Search for the cell housing the specified text and yield its [X, Y] center coordinate. 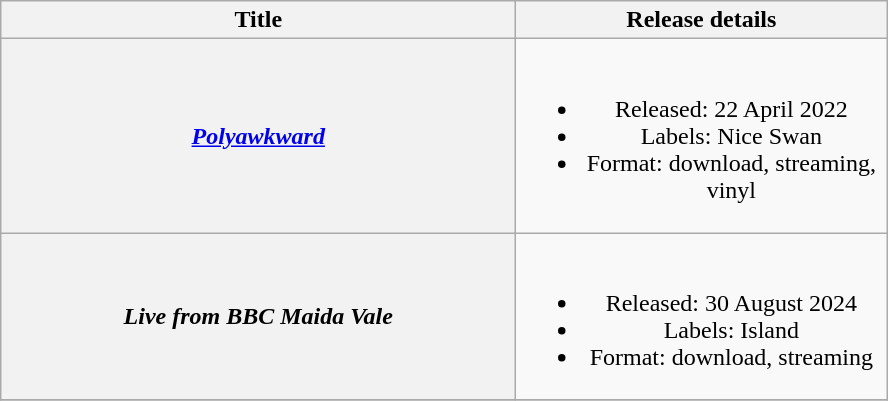
Released: 30 August 2024Labels: IslandFormat: download, streaming [702, 316]
Release details [702, 20]
Live from BBC Maida Vale [258, 316]
Polyawkward [258, 136]
Released: 22 April 2022Labels: Nice SwanFormat: download, streaming, vinyl [702, 136]
Title [258, 20]
